Detect which cell encompasses the target text, then output its [X, Y] center coordinate. 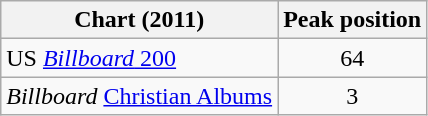
US Billboard 200 [140, 58]
64 [352, 58]
Chart (2011) [140, 20]
Peak position [352, 20]
Billboard Christian Albums [140, 96]
3 [352, 96]
